Pinpoint the cell where the given text exists, returning its (x, y) midpoint coordinate. 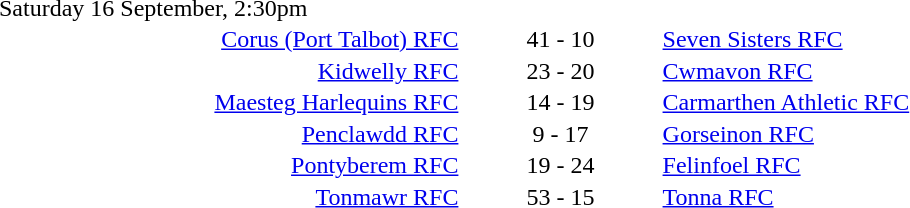
9 - 17 (560, 134)
41 - 10 (560, 39)
19 - 24 (560, 165)
23 - 20 (560, 71)
14 - 19 (560, 103)
